Return the (x, y) coordinate for the center point of the cell that contains the specified text.  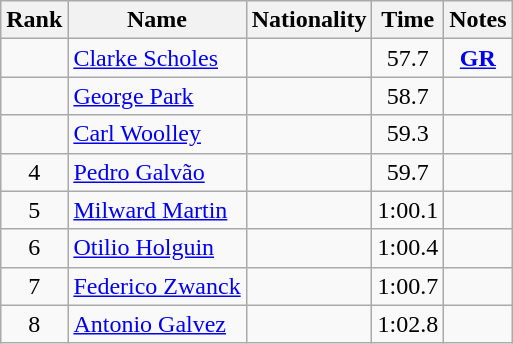
Pedro Galvão (157, 172)
59.7 (408, 172)
George Park (157, 96)
7 (34, 286)
Carl Woolley (157, 134)
Milward Martin (157, 210)
1:00.1 (408, 210)
58.7 (408, 96)
Antonio Galvez (157, 324)
Notes (478, 20)
Otilio Holguin (157, 248)
57.7 (408, 58)
Clarke Scholes (157, 58)
Time (408, 20)
Federico Zwanck (157, 286)
Nationality (309, 20)
1:02.8 (408, 324)
5 (34, 210)
1:00.7 (408, 286)
8 (34, 324)
6 (34, 248)
1:00.4 (408, 248)
4 (34, 172)
Name (157, 20)
Rank (34, 20)
59.3 (408, 134)
GR (478, 58)
